Return the [x, y] coordinate for the center point of the cell that contains the specified text.  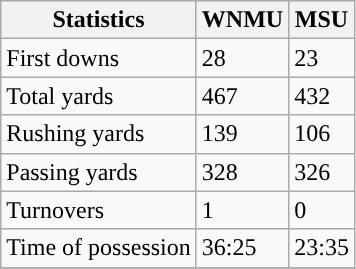
1 [242, 210]
326 [322, 172]
Total yards [99, 96]
23 [322, 58]
WNMU [242, 20]
23:35 [322, 248]
Rushing yards [99, 134]
Turnovers [99, 210]
139 [242, 134]
0 [322, 210]
106 [322, 134]
MSU [322, 20]
432 [322, 96]
Time of possession [99, 248]
36:25 [242, 248]
Passing yards [99, 172]
28 [242, 58]
First downs [99, 58]
Statistics [99, 20]
328 [242, 172]
467 [242, 96]
